Provide the (X, Y) coordinate of the cell's center where the given text is located.  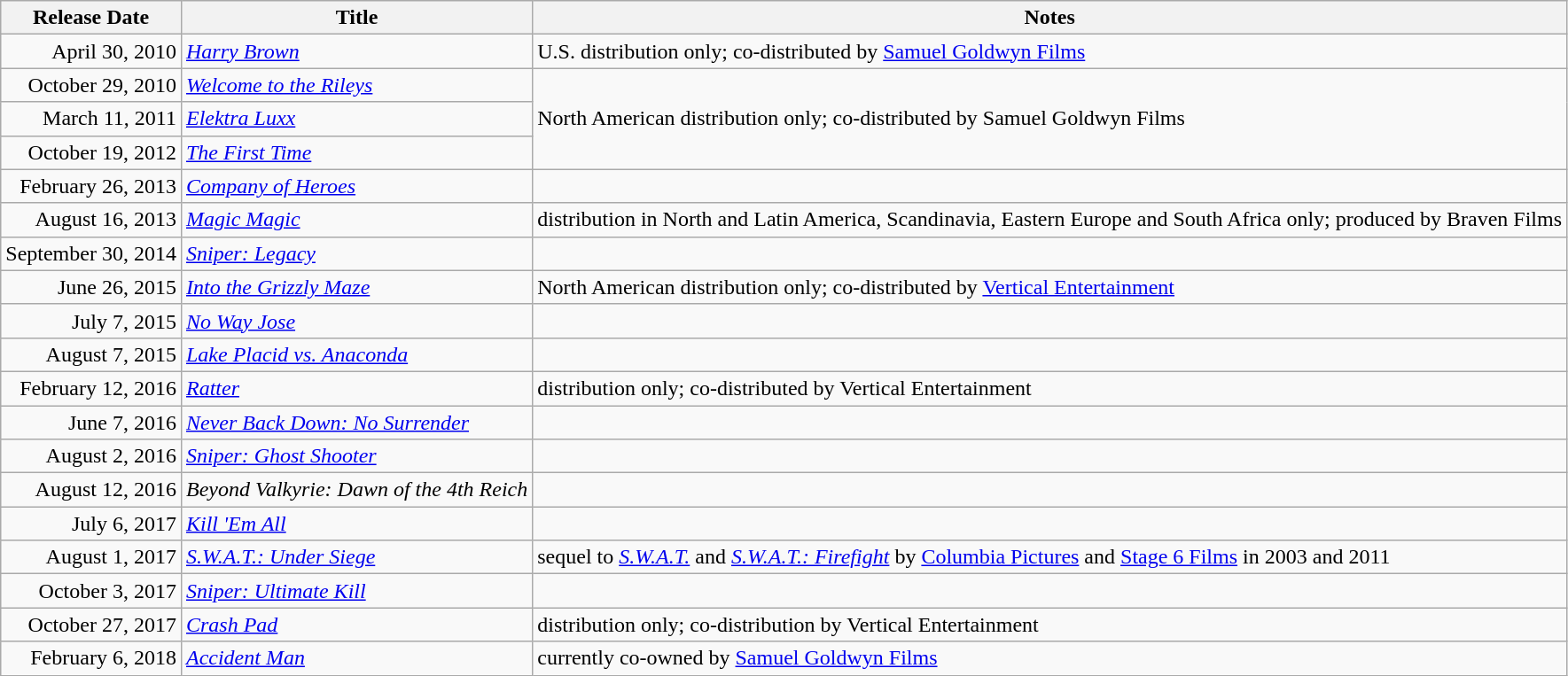
Title (356, 18)
currently co-owned by Samuel Goldwyn Films (1049, 658)
June 7, 2016 (91, 423)
Kill 'Em All (356, 524)
July 7, 2015 (91, 321)
Accident Man (356, 658)
February 6, 2018 (91, 658)
August 7, 2015 (91, 354)
North American distribution only; co-distributed by Vertical Entertainment (1049, 287)
Into the Grizzly Maze (356, 287)
Release Date (91, 18)
June 26, 2015 (91, 287)
Sniper: Ultimate Kill (356, 591)
September 30, 2014 (91, 253)
North American distribution only; co-distributed by Samuel Goldwyn Films (1049, 119)
April 30, 2010 (91, 51)
Sniper: Legacy (356, 253)
U.S. distribution only; co-distributed by Samuel Goldwyn Films (1049, 51)
October 27, 2017 (91, 625)
July 6, 2017 (91, 524)
distribution only; co-distributed by Vertical Entertainment (1049, 388)
August 16, 2013 (91, 220)
Lake Placid vs. Anaconda (356, 354)
Company of Heroes (356, 186)
The First Time (356, 152)
Never Back Down: No Surrender (356, 423)
Welcome to the Rileys (356, 85)
Beyond Valkyrie: Dawn of the 4th Reich (356, 490)
February 12, 2016 (91, 388)
No Way Jose (356, 321)
Elektra Luxx (356, 119)
Crash Pad (356, 625)
August 12, 2016 (91, 490)
Notes (1049, 18)
August 1, 2017 (91, 557)
October 3, 2017 (91, 591)
March 11, 2011 (91, 119)
February 26, 2013 (91, 186)
Ratter (356, 388)
August 2, 2016 (91, 456)
October 19, 2012 (91, 152)
October 29, 2010 (91, 85)
distribution in North and Latin America, Scandinavia, Eastern Europe and South Africa only; produced by Braven Films (1049, 220)
Magic Magic (356, 220)
S.W.A.T.: Under Siege (356, 557)
sequel to S.W.A.T. and S.W.A.T.: Firefight by Columbia Pictures and Stage 6 Films in 2003 and 2011 (1049, 557)
distribution only; co-distribution by Vertical Entertainment (1049, 625)
Sniper: Ghost Shooter (356, 456)
Harry Brown (356, 51)
